Search for the cell housing the specified text and yield its [X, Y] center coordinate. 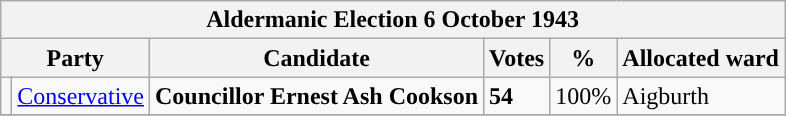
Allocated ward [701, 58]
54 [517, 96]
Aldermanic Election 6 October 1943 [393, 20]
Candidate [317, 58]
100% [584, 96]
Votes [517, 58]
Aigburth [701, 96]
Party [76, 58]
% [584, 58]
Conservative [81, 96]
Councillor Ernest Ash Cookson [317, 96]
